Detect which cell encompasses the target text, then output its [x, y] center coordinate. 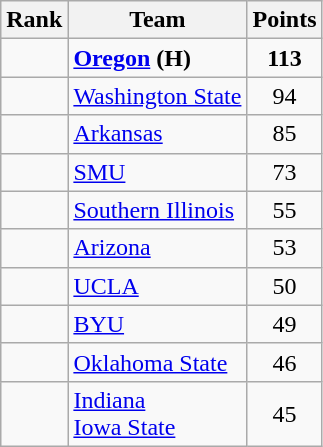
55 [284, 210]
BYU [158, 324]
73 [284, 172]
113 [284, 58]
85 [284, 134]
94 [284, 96]
Washington State [158, 96]
53 [284, 248]
45 [284, 414]
Oklahoma State [158, 362]
Arizona [158, 248]
UCLA [158, 286]
50 [284, 286]
Points [284, 20]
Team [158, 20]
SMU [158, 172]
49 [284, 324]
46 [284, 362]
Oregon (H) [158, 58]
IndianaIowa State [158, 414]
Southern Illinois [158, 210]
Rank [34, 20]
Arkansas [158, 134]
